Search for the cell housing the specified text and yield its [X, Y] center coordinate. 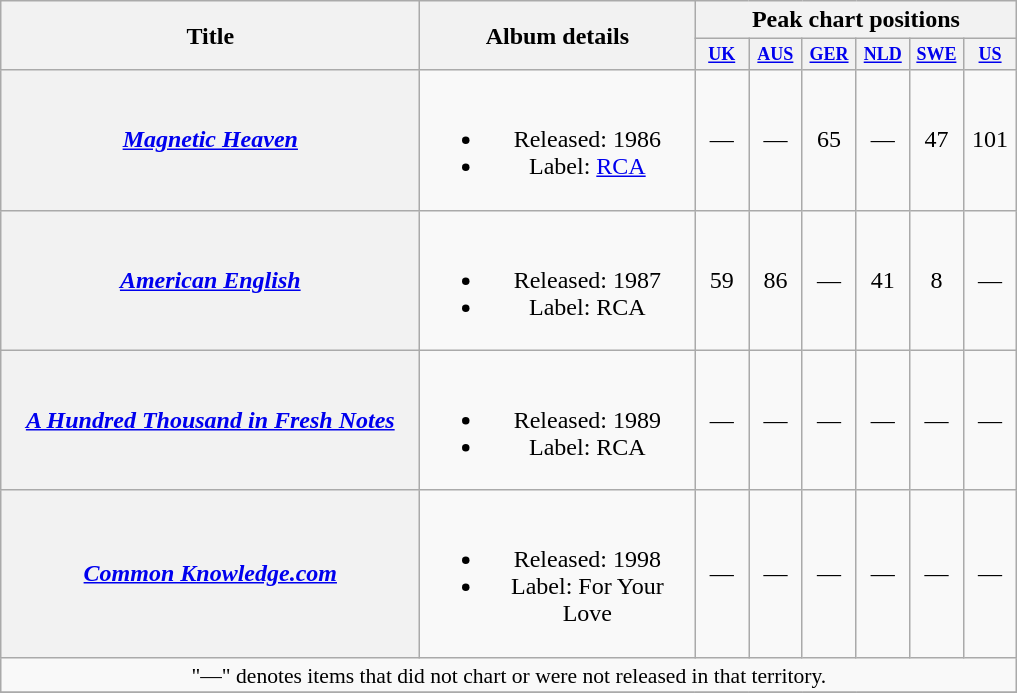
Magnetic Heaven [210, 140]
Common Knowledge.com [210, 574]
Peak chart positions [856, 20]
8 [937, 280]
Released: 1998Label: For Your Love [558, 574]
SWE [937, 54]
American English [210, 280]
Released: 1987Label: RCA [558, 280]
Title [210, 36]
Album details [558, 36]
101 [990, 140]
GER [829, 54]
86 [776, 280]
59 [722, 280]
NLD [883, 54]
47 [937, 140]
41 [883, 280]
UK [722, 54]
AUS [776, 54]
US [990, 54]
65 [829, 140]
Released: 1989Label: RCA [558, 420]
"—" denotes items that did not chart or were not released in that territory. [509, 675]
Released: 1986Label: RCA [558, 140]
A Hundred Thousand in Fresh Notes [210, 420]
